Determine the [X, Y] coordinate at the center of the cell enclosing the given text.  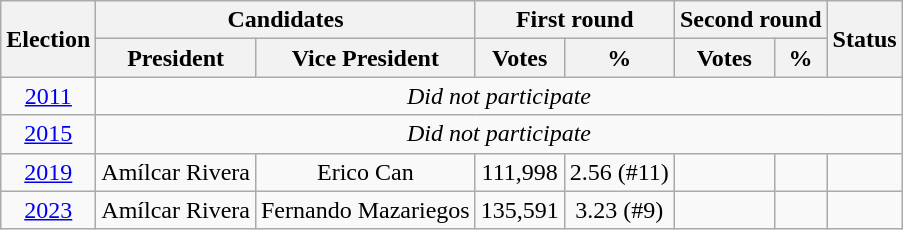
2019 [48, 172]
2015 [48, 134]
Candidates [286, 20]
2023 [48, 210]
2011 [48, 96]
Fernando Mazariegos [365, 210]
Second round [750, 20]
2.56 (#11) [619, 172]
Vice President [365, 58]
First round [574, 20]
3.23 (#9) [619, 210]
135,591 [520, 210]
Erico Can [365, 172]
President [176, 58]
Election [48, 39]
111,998 [520, 172]
Status [864, 39]
